Find where the given text appears and provide that cell's center as (x, y) coordinate. 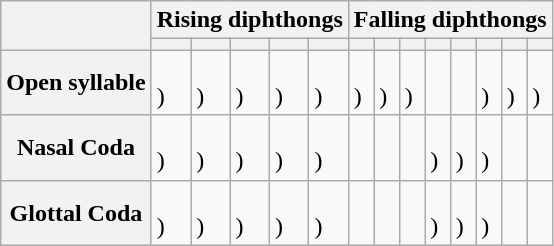
Open syllable (76, 82)
Nasal Coda (76, 148)
Glottal Coda (76, 212)
Falling diphthongs (450, 20)
Rising diphthongs (250, 20)
